Return the [x, y] coordinate for the center point of the cell that contains the specified text.  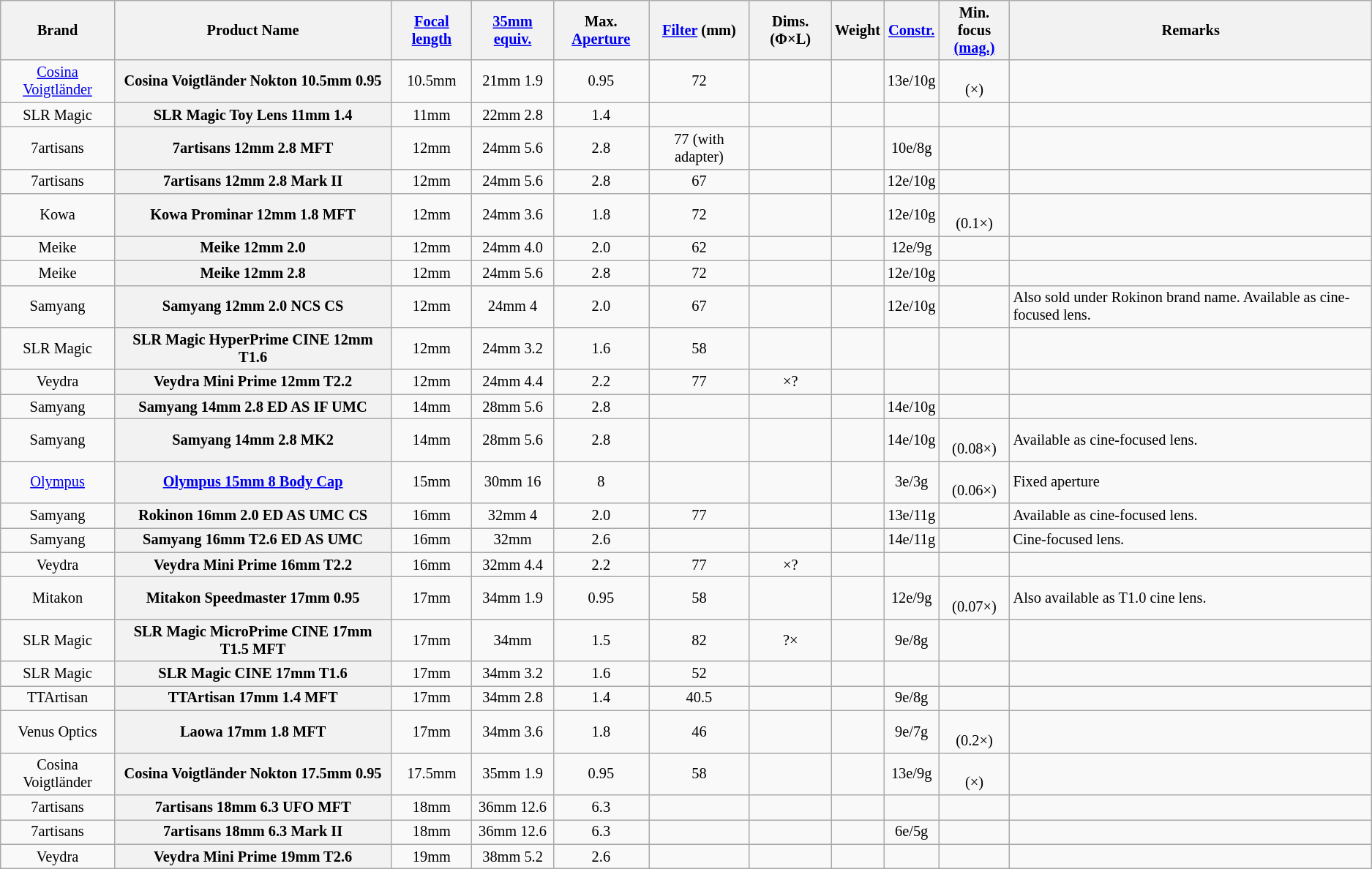
32mm 4 [512, 516]
SLR Magic MicroPrime CINE 17mm T1.5 MFT [252, 640]
SLR Magic Toy Lens 11mm 1.4 [252, 115]
TTArtisan 17mm 1.4 MFT [252, 698]
Samyang 12mm 2.0 NCS CS [252, 306]
34mm 3.2 [512, 674]
34mm 3.6 [512, 731]
Cosina Voigtländer Nokton 17.5mm 0.95 [252, 774]
Cine-focused lens. [1191, 540]
Weight [858, 30]
(0.1×) [974, 215]
Kowa [58, 215]
24mm 3.2 [512, 348]
Brand [58, 30]
Remarks [1191, 30]
82 [699, 640]
8 [601, 482]
Filter (mm) [699, 30]
SLR Magic CINE 17mm T1.6 [252, 674]
35mm equiv. [512, 30]
24mm 4.4 [512, 382]
Mitakon Speedmaster 17mm 0.95 [252, 598]
19mm [432, 857]
Rokinon 16mm 2.0 ED AS UMC CS [252, 516]
7artisans 12mm 2.8 MFT [252, 148]
52 [699, 674]
Veydra Mini Prime 12mm T2.2 [252, 382]
Samyang 16mm T2.6 ED AS UMC [252, 540]
24mm 4 [512, 306]
24mm 4.0 [512, 248]
38mm 5.2 [512, 857]
24mm 3.6 [512, 215]
7artisans 12mm 2.8 Mark II [252, 181]
Olympus [58, 482]
Product Name [252, 30]
1.5 [601, 640]
22mm 2.8 [512, 115]
10e/8g [912, 148]
Kowa Prominar 12mm 1.8 MFT [252, 215]
7artisans 18mm 6.3 UFO MFT [252, 807]
30mm 16 [512, 482]
?× [790, 640]
6e/5g [912, 832]
3e/3g [912, 482]
14e/11g [912, 540]
11mm [432, 115]
Also available as T1.0 cine lens. [1191, 598]
32mm 4.4 [512, 565]
(0.06×) [974, 482]
15mm [432, 482]
13e/11g [912, 516]
Samyang 14mm 2.8 ED AS IF UMC [252, 407]
13e/10g [912, 81]
Mitakon [58, 598]
21mm 1.9 [512, 81]
Constr. [912, 30]
Veydra Mini Prime 19mm T2.6 [252, 857]
Laowa 17mm 1.8 MFT [252, 731]
Samyang 14mm 2.8 MK2 [252, 440]
Min. focus(mag.) [974, 30]
TTArtisan [58, 698]
62 [699, 248]
40.5 [699, 698]
34mm [512, 640]
Focal length [432, 30]
7artisans 18mm 6.3 Mark II [252, 832]
Fixed aperture [1191, 482]
34mm 2.8 [512, 698]
10.5mm [432, 81]
46 [699, 731]
32mm [512, 540]
77 (with adapter) [699, 148]
Venus Optics [58, 731]
17.5mm [432, 774]
9e/7g [912, 731]
(0.2×) [974, 731]
Cosina Voigtländer Nokton 10.5mm 0.95 [252, 81]
35mm 1.9 [512, 774]
Olympus 15mm 8 Body Cap [252, 482]
SLR Magic HyperPrime CINE 12mm T1.6 [252, 348]
13e/9g [912, 774]
(0.08×) [974, 440]
(0.07×) [974, 598]
Max. Aperture [601, 30]
Dims. (Φ×L) [790, 30]
Also sold under Rokinon brand name. Available as cine-focused lens. [1191, 306]
Veydra Mini Prime 16mm T2.2 [252, 565]
Meike 12mm 2.8 [252, 273]
Meike 12mm 2.0 [252, 248]
34mm 1.9 [512, 598]
